Find where the given text appears and provide that cell's center as [X, Y] coordinate. 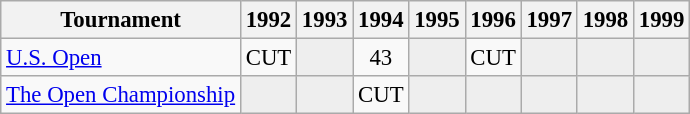
1993 [325, 20]
1995 [437, 20]
43 [381, 58]
1992 [268, 20]
U.S. Open [121, 58]
1999 [661, 20]
1996 [493, 20]
1997 [549, 20]
Tournament [121, 20]
The Open Championship [121, 95]
1998 [605, 20]
1994 [381, 20]
